Pinpoint the cell where the given text exists, returning its (x, y) midpoint coordinate. 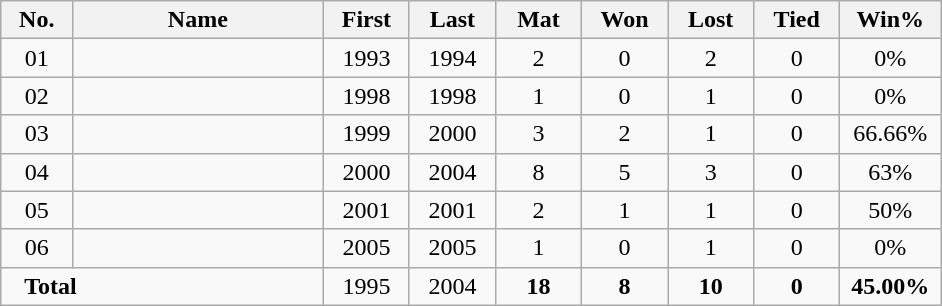
01 (36, 58)
Win% (890, 20)
50% (890, 210)
1999 (366, 134)
03 (36, 134)
63% (890, 172)
05 (36, 210)
Mat (538, 20)
18 (538, 286)
10 (711, 286)
Last (452, 20)
Won (625, 20)
1995 (366, 286)
04 (36, 172)
66.66% (890, 134)
5 (625, 172)
02 (36, 96)
06 (36, 248)
Tied (797, 20)
1994 (452, 58)
Name (198, 20)
Total (162, 286)
No. (36, 20)
1993 (366, 58)
Lost (711, 20)
First (366, 20)
45.00% (890, 286)
